Scan for the cell matching the given text and deliver its [X, Y] coordinate at center. 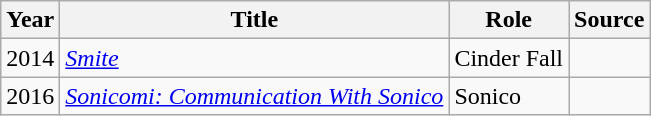
2014 [30, 58]
Cinder Fall [509, 58]
Title [254, 20]
2016 [30, 96]
Smite [254, 58]
Role [509, 20]
Year [30, 20]
Sonico [509, 96]
Source [610, 20]
Sonicomi: Communication With Sonico [254, 96]
